Capture the cell that displays the provided text and extract its [X, Y] central coordinate. 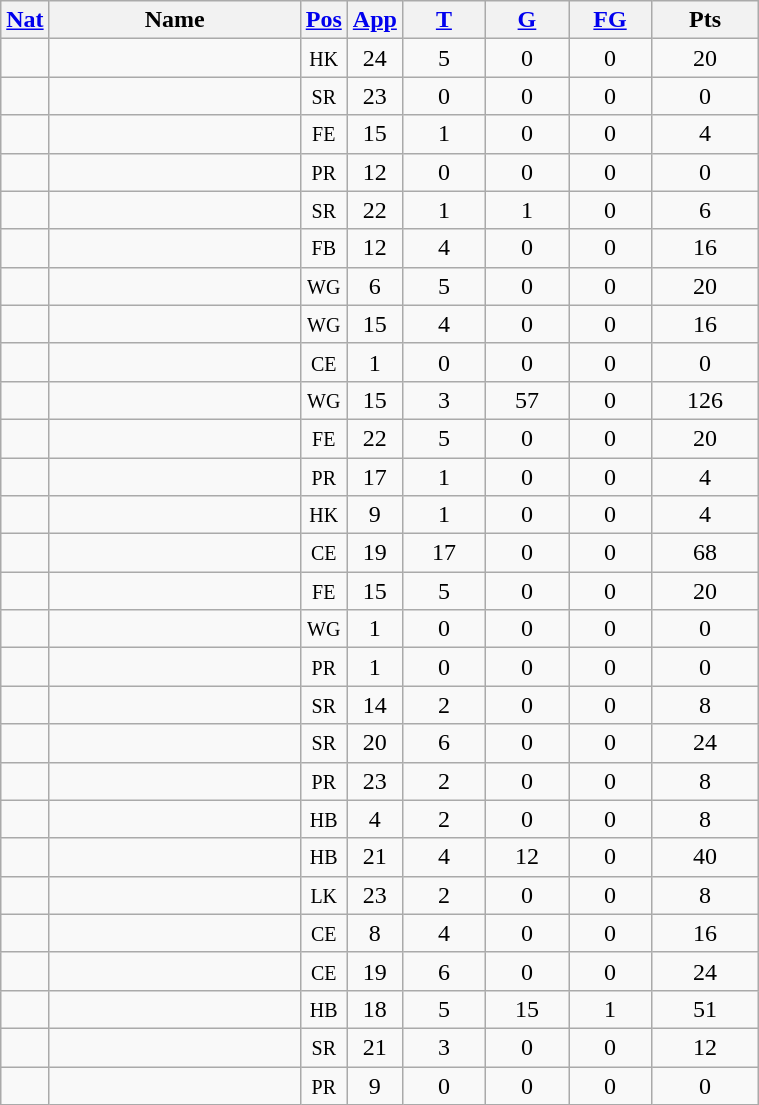
Pts [706, 20]
FB [324, 248]
51 [706, 1009]
40 [706, 857]
G [526, 20]
FG [610, 20]
T [444, 20]
18 [374, 1009]
14 [374, 705]
57 [526, 400]
68 [706, 553]
Name [174, 20]
App [374, 20]
Nat [25, 20]
126 [706, 400]
LK [324, 895]
Pos [324, 20]
